Locate the cell with the specified text and output its (X, Y) center coordinate. 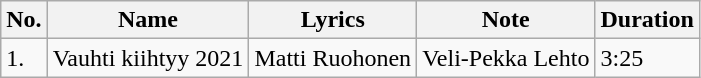
Name (148, 20)
Matti Ruohonen (333, 58)
Note (506, 20)
No. (24, 20)
Duration (647, 20)
Lyrics (333, 20)
Vauhti kiihtyy 2021 (148, 58)
3:25 (647, 58)
Veli-Pekka Lehto (506, 58)
1. (24, 58)
